Find where the given text appears and provide that cell's center as (x, y) coordinate. 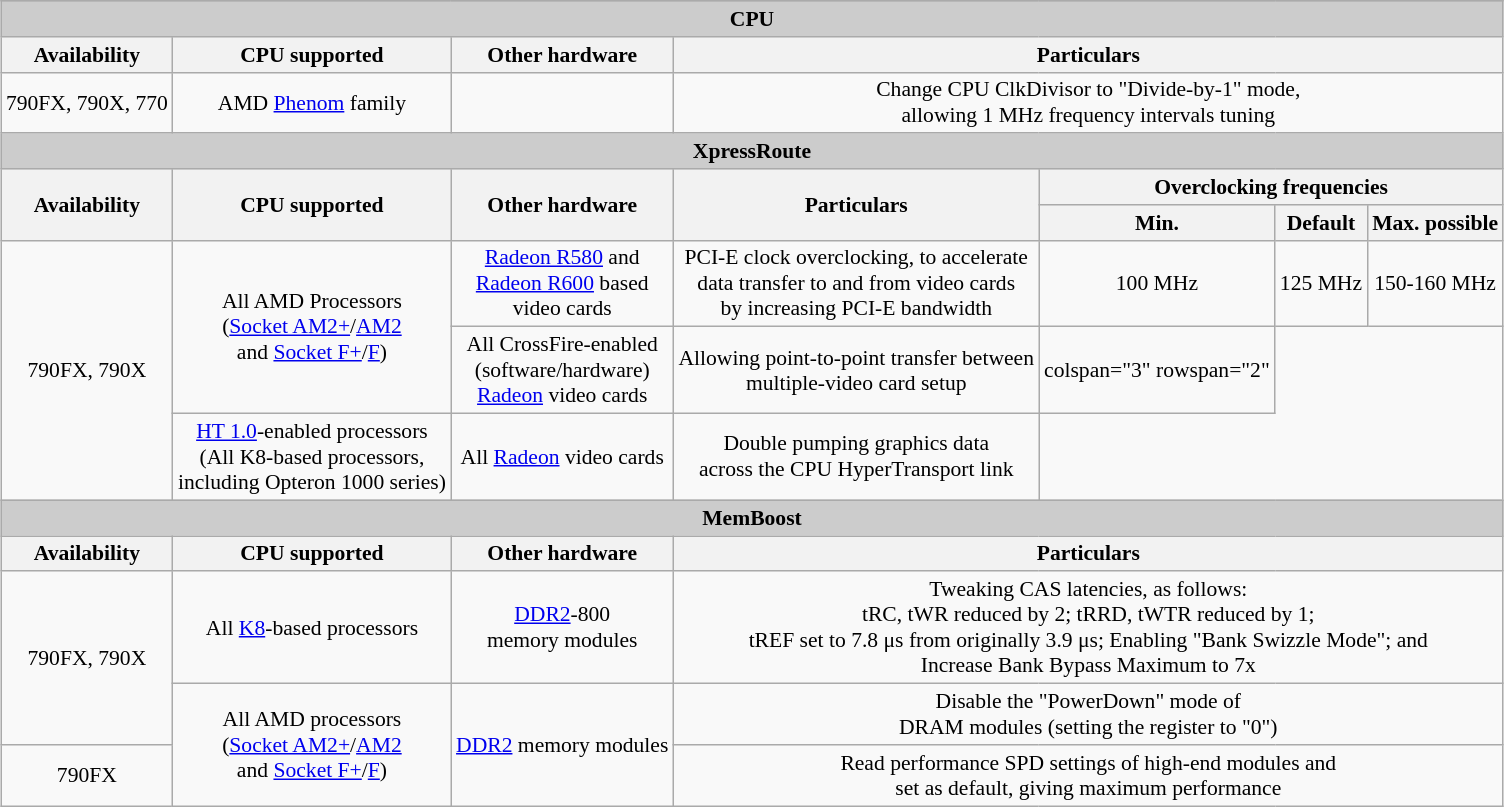
CPU (752, 19)
Allowing point-to-point transfer betweenmultiple-video card setup (856, 370)
AMD Phenom family (312, 102)
colspan="3" rowspan="2" (1157, 370)
PCI-E clock overclocking, to acceleratedata transfer to and from video cardsby increasing PCI-E bandwidth (856, 284)
Disable the "PowerDown" mode ofDRAM modules (setting the register to "0") (1088, 714)
XpressRoute (752, 152)
All CrossFire-enabled(software/hardware)Radeon video cards (562, 370)
790FX (87, 776)
DDR2 memory modules (562, 745)
Min. (1157, 223)
All AMD Processors(Socket AM2+/AM2and Socket F+/F) (312, 326)
150-160 MHz (1435, 284)
All K8-based processors (312, 628)
Overclocking frequencies (1271, 187)
All Radeon video cards (562, 458)
790FX, 790X, 770 (87, 102)
Change CPU ClkDivisor to "Divide-by-1" mode,allowing 1 MHz frequency intervals tuning (1088, 102)
All AMD processors(Socket AM2+/AM2and Socket F+/F) (312, 745)
100 MHz (1157, 284)
Read performance SPD settings of high-end modules andset as default, giving maximum performance (1088, 776)
DDR2-800 memory modules (562, 628)
HT 1.0-enabled processors(All K8-based processors,including Opteron 1000 series) (312, 458)
Radeon R580 andRadeon R600 basedvideo cards (562, 284)
125 MHz (1321, 284)
Max. possible (1435, 223)
Default (1321, 223)
Double pumping graphics dataacross the CPU HyperTransport link (856, 458)
MemBoost (752, 518)
